For the text-containing cell, return its midpoint in [X, Y] coordinate format. 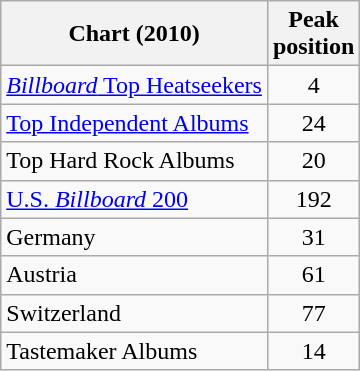
77 [313, 313]
Top Independent Albums [134, 123]
Tastemaker Albums [134, 351]
Germany [134, 237]
24 [313, 123]
Switzerland [134, 313]
Peakposition [313, 34]
Chart (2010) [134, 34]
Billboard Top Heatseekers [134, 85]
192 [313, 199]
61 [313, 275]
20 [313, 161]
Top Hard Rock Albums [134, 161]
Austria [134, 275]
U.S. Billboard 200 [134, 199]
4 [313, 85]
31 [313, 237]
14 [313, 351]
